Capture the cell that displays the provided text and extract its [X, Y] central coordinate. 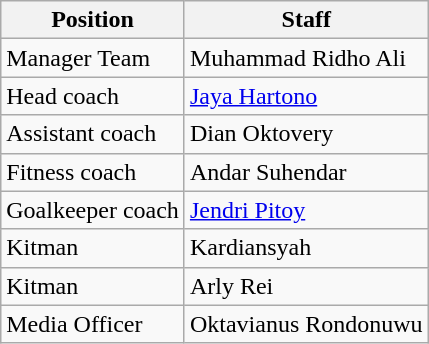
Staff [306, 20]
Position [93, 20]
Head coach [93, 96]
Media Officer [93, 324]
Jaya Hartono [306, 96]
Goalkeeper coach [93, 210]
Andar Suhendar [306, 172]
Manager Team [93, 58]
Muhammad Ridho Ali [306, 58]
Jendri Pitoy [306, 210]
Arly Rei [306, 286]
Kardiansyah [306, 248]
Dian Oktovery [306, 134]
Oktavianus Rondonuwu [306, 324]
Assistant coach [93, 134]
Fitness coach [93, 172]
